Return [X, Y] of the center of cell containing provided text 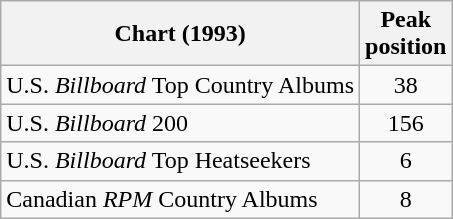
Peakposition [406, 34]
U.S. Billboard 200 [180, 123]
Chart (1993) [180, 34]
Canadian RPM Country Albums [180, 199]
8 [406, 199]
6 [406, 161]
38 [406, 85]
U.S. Billboard Top Country Albums [180, 85]
U.S. Billboard Top Heatseekers [180, 161]
156 [406, 123]
